Determine the (x, y) coordinate at the center of the cell enclosing the given text.  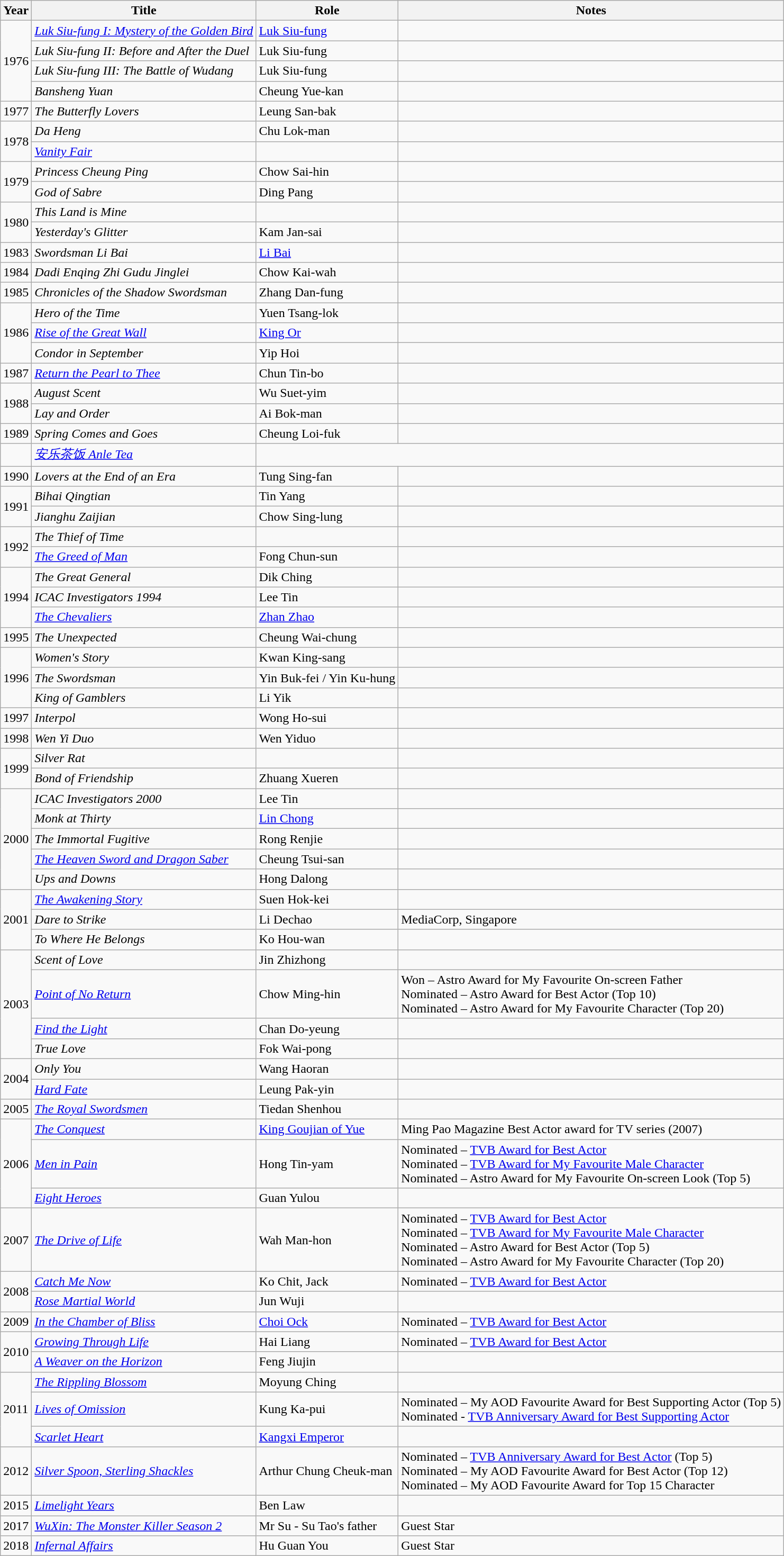
1992 (16, 547)
Ming Pao Magazine Best Actor award for TV series (2007) (591, 1129)
2010 (16, 1352)
1990 (16, 476)
Feng Jiujin (327, 1362)
Kung Ka-pui (327, 1409)
2006 (16, 1164)
Bond of Friendship (144, 779)
1991 (16, 506)
Jianghu Zaijian (144, 517)
Wah Man-hon (327, 1240)
In the Chamber of Bliss (144, 1322)
Chow Ming-hin (327, 994)
1998 (16, 738)
1996 (16, 677)
Hero of the Time (144, 313)
2005 (16, 1109)
Silver Spoon, Sterling Shackles (144, 1471)
Point of No Return (144, 994)
Dik Ching (327, 577)
Cheung Yue-kan (327, 91)
Yuen Tsang-lok (327, 313)
Bansheng Yuan (144, 91)
Yin Buk-fei / Yin Ku-hung (327, 677)
1989 (16, 433)
Silver Rat (144, 758)
Scarlet Heart (144, 1436)
Catch Me Now (144, 1281)
1995 (16, 637)
Dare to Strike (144, 919)
Luk Siu-fung I: Mystery of the Golden Bird (144, 31)
Da Heng (144, 131)
Cheung Loi-fuk (327, 433)
The Heaven Sword and Dragon Saber (144, 859)
Spring Comes and Goes (144, 433)
Chow Sing-lung (327, 517)
Rong Renjie (327, 839)
Rose Martial World (144, 1301)
Tin Yang (327, 496)
Lives of Omission (144, 1409)
Monk at Thirty (144, 819)
Rise of the Great Wall (144, 333)
Lovers at the End of an Era (144, 476)
Wen Yiduo (327, 738)
Ko Chit, Jack (327, 1281)
Tung Sing-fan (327, 476)
The Awakening Story (144, 899)
Eight Heroes (144, 1198)
1997 (16, 718)
1984 (16, 273)
2011 (16, 1409)
Guan Yulou (327, 1198)
Li Bai (327, 252)
Condor in September (144, 353)
Vanity Fair (144, 151)
Find the Light (144, 1028)
Wen Yi Duo (144, 738)
MediaCorp, Singapore (591, 919)
1994 (16, 597)
Infernal Affairs (144, 1546)
Yip Hoi (327, 353)
Luk Siu-fung III: The Battle of Wudang (144, 71)
Return the Pearl to Thee (144, 373)
Women's Story (144, 657)
Interpol (144, 718)
ICAC Investigators 2000 (144, 799)
Role (327, 11)
2007 (16, 1240)
1985 (16, 293)
2001 (16, 919)
Wu Suet-yim (327, 393)
Suen Hok-kei (327, 899)
Zhan Zhao (327, 617)
Chan Do-yeung (327, 1028)
Year (16, 11)
2018 (16, 1546)
Chronicles of the Shadow Swordsman (144, 293)
The Conquest (144, 1129)
1988 (16, 403)
Zhang Dan-fung (327, 293)
2000 (16, 839)
Luk Siu-fung II: Before and After the Duel (144, 51)
Princess Cheung Ping (144, 171)
Ups and Downs (144, 879)
Li Dechao (327, 919)
1978 (16, 141)
This Land is Mine (144, 212)
1987 (16, 373)
Kam Jan-sai (327, 232)
Wang Haoran (327, 1069)
Chow Sai-hin (327, 171)
The Butterfly Lovers (144, 111)
Chow Kai-wah (327, 273)
Chun Tin-bo (327, 373)
The Swordsman (144, 677)
安乐茶饭 Anle Tea (144, 455)
1977 (16, 111)
Nominated – My AOD Favourite Award for Best Supporting Actor (Top 5)Nominated - TVB Anniversary Award for Best Supporting Actor (591, 1409)
Hong Dalong (327, 879)
Wong Ho-sui (327, 718)
ICAC Investigators 1994 (144, 597)
Ai Bok-man (327, 413)
God of Sabre (144, 192)
Notes (591, 11)
Only You (144, 1069)
To Where He Belongs (144, 939)
Moyung Ching (327, 1382)
Jun Wuji (327, 1301)
Kwan King-sang (327, 657)
The Unexpected (144, 637)
Growing Through Life (144, 1342)
The Greed of Man (144, 557)
A Weaver on the Horizon (144, 1362)
The Drive of Life (144, 1240)
1999 (16, 768)
Leung Pak-yin (327, 1089)
The Chevaliers (144, 617)
Zhuang Xueren (327, 779)
Arthur Chung Cheuk-man (327, 1471)
Kangxi Emperor (327, 1436)
1983 (16, 252)
Hong Tin-yam (327, 1164)
Yesterday's Glitter (144, 232)
Hard Fate (144, 1089)
Hai Liang (327, 1342)
Lay and Order (144, 413)
Swordsman Li Bai (144, 252)
King Goujian of Yue (327, 1129)
Tiedan Shenhou (327, 1109)
Limelight Years (144, 1505)
Choi Ock (327, 1322)
2017 (16, 1526)
Hu Guan You (327, 1546)
King Or (327, 333)
The Immortal Fugitive (144, 839)
Chu Lok-man (327, 131)
The Great General (144, 577)
2008 (16, 1291)
The Thief of Time (144, 537)
Ding Pang (327, 192)
2003 (16, 1004)
1986 (16, 333)
The Rippling Blossom (144, 1382)
2012 (16, 1471)
Fong Chun-sun (327, 557)
1980 (16, 222)
Jin Zhizhong (327, 960)
Mr Su - Su Tao's father (327, 1526)
Fok Wai-pong (327, 1048)
Title (144, 11)
WuXin: The Monster Killer Season 2 (144, 1526)
Cheung Tsui-san (327, 859)
August Scent (144, 393)
Lin Chong (327, 819)
King of Gamblers (144, 698)
The Royal Swordsmen (144, 1109)
1976 (16, 61)
Ben Law (327, 1505)
2015 (16, 1505)
Men in Pain (144, 1164)
1979 (16, 182)
Leung San-bak (327, 111)
Bihai Qingtian (144, 496)
Scent of Love (144, 960)
Ko Hou-wan (327, 939)
2004 (16, 1079)
2009 (16, 1322)
True Love (144, 1048)
Li Yik (327, 698)
Dadi Enqing Zhi Gudu Jinglei (144, 273)
Cheung Wai-chung (327, 637)
